Scan for the cell matching the given text and deliver its [x, y] coordinate at center. 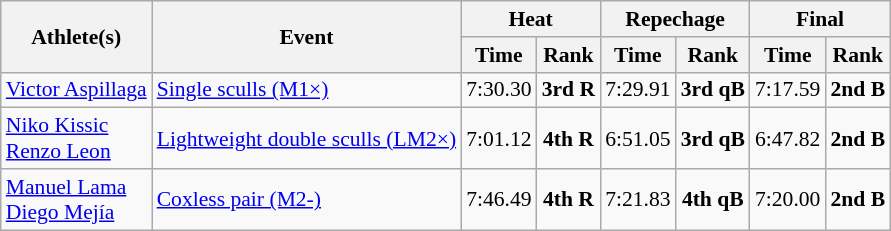
7:20.00 [788, 200]
3rd R [568, 90]
Lightweight double sculls (LM2×) [306, 138]
6:51.05 [638, 138]
Manuel LamaDiego Mejía [76, 200]
7:17.59 [788, 90]
Final [820, 19]
Victor Aspillaga [76, 90]
4th qB [713, 200]
Coxless pair (M2-) [306, 200]
Repechage [675, 19]
6:47.82 [788, 138]
Heat [530, 19]
Event [306, 36]
7:46.49 [498, 200]
7:21.83 [638, 200]
7:30.30 [498, 90]
Niko KissicRenzo Leon [76, 138]
Athlete(s) [76, 36]
7:29.91 [638, 90]
Single sculls (M1×) [306, 90]
7:01.12 [498, 138]
